Return [x, y] of the center of cell containing provided text 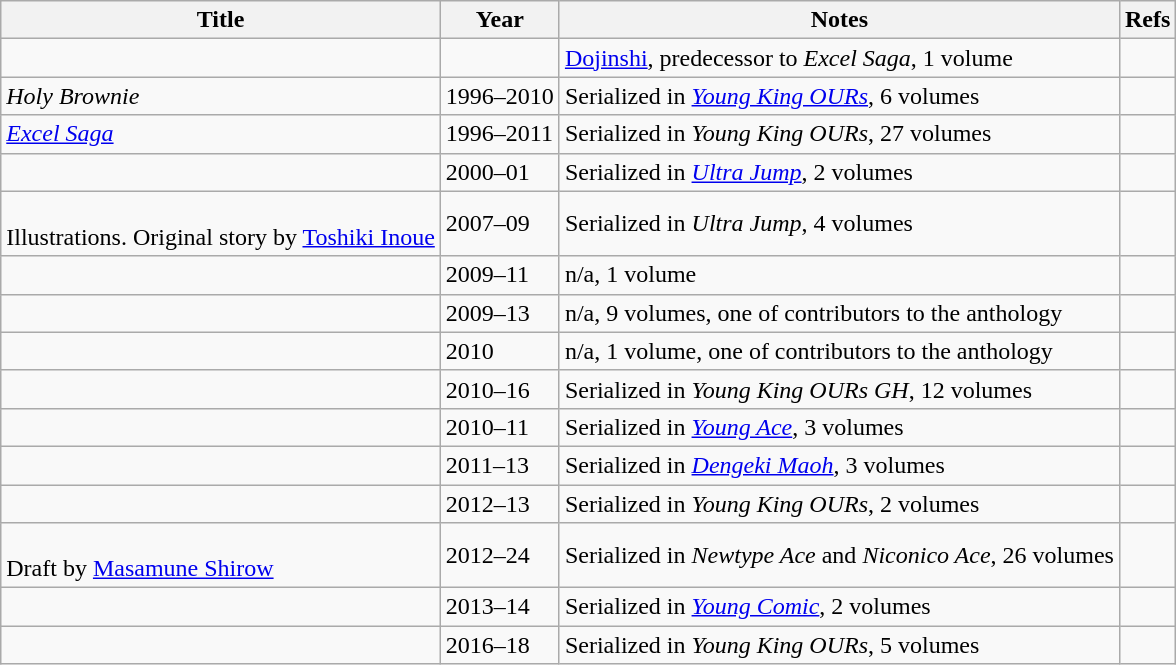
Serialized in Young King OURs GH, 12 volumes [839, 389]
Excel Saga [221, 134]
Serialized in Young King OURs, 27 volumes [839, 134]
2009–11 [500, 275]
2013–14 [500, 607]
Serialized in Newtype Ace and Niconico Ace, 26 volumes [839, 556]
2011–13 [500, 465]
Serialized in Ultra Jump, 2 volumes [839, 172]
n/a, 1 volume, one of contributors to the anthology [839, 351]
2010 [500, 351]
2012–24 [500, 556]
Serialized in Ultra Jump, 4 volumes [839, 224]
2009–13 [500, 313]
Serialized in Young Ace, 3 volumes [839, 427]
Serialized in Young King OURs, 6 volumes [839, 96]
Year [500, 20]
Title [221, 20]
Serialized in Young King OURs, 5 volumes [839, 645]
2010–16 [500, 389]
2007–09 [500, 224]
Draft by Masamune Shirow [221, 556]
1996–2011 [500, 134]
Serialized in Young Comic, 2 volumes [839, 607]
Notes [839, 20]
Holy Brownie [221, 96]
2016–18 [500, 645]
Illustrations. Original story by Toshiki Inoue [221, 224]
2012–13 [500, 503]
2010–11 [500, 427]
Dojinshi, predecessor to Excel Saga, 1 volume [839, 58]
Serialized in Dengeki Maoh, 3 volumes [839, 465]
1996–2010 [500, 96]
n/a, 9 volumes, one of contributors to the anthology [839, 313]
2000–01 [500, 172]
Serialized in Young King OURs, 2 volumes [839, 503]
n/a, 1 volume [839, 275]
Refs [1147, 20]
